Output the (x, y) coordinate of the center of the cell containing the given text.  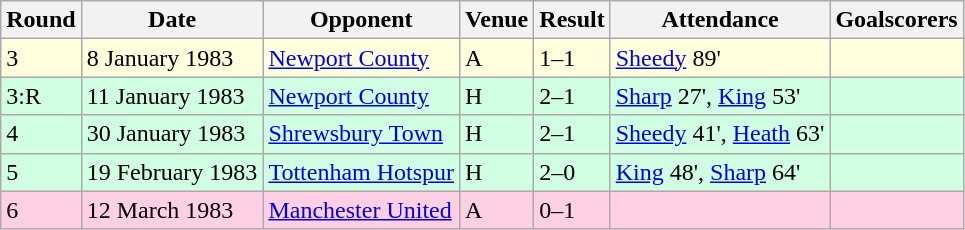
Tottenham Hotspur (362, 172)
30 January 1983 (172, 134)
0–1 (572, 210)
1–1 (572, 58)
3:R (41, 96)
Sheedy 89' (720, 58)
Venue (497, 20)
Date (172, 20)
King 48', Sharp 64' (720, 172)
11 January 1983 (172, 96)
Result (572, 20)
Goalscorers (896, 20)
Round (41, 20)
5 (41, 172)
6 (41, 210)
Shrewsbury Town (362, 134)
12 March 1983 (172, 210)
8 January 1983 (172, 58)
2–0 (572, 172)
3 (41, 58)
Sharp 27', King 53' (720, 96)
19 February 1983 (172, 172)
Manchester United (362, 210)
Sheedy 41', Heath 63' (720, 134)
Opponent (362, 20)
Attendance (720, 20)
4 (41, 134)
